From the cell containing the given text, extract its center point as [X, Y] coordinate. 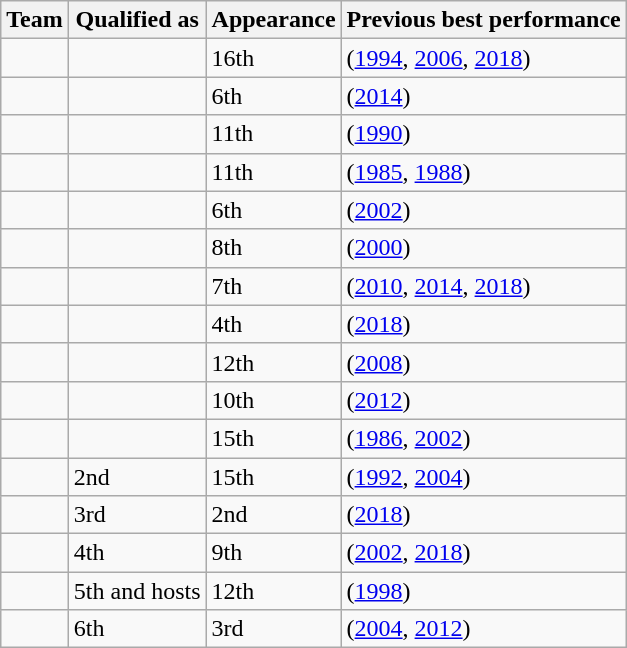
(2002) [484, 210]
8th [274, 248]
(1992, 2004) [484, 477]
16th [274, 58]
5th and hosts [137, 591]
Team [35, 20]
(2002, 2018) [484, 553]
(2008) [484, 362]
(2000) [484, 248]
(1994, 2006, 2018) [484, 58]
(1998) [484, 591]
(1986, 2002) [484, 438]
(2014) [484, 96]
Appearance [274, 20]
(2012) [484, 400]
9th [274, 553]
7th [274, 286]
(2010, 2014, 2018) [484, 286]
Qualified as [137, 20]
(2004, 2012) [484, 629]
Previous best performance [484, 20]
10th [274, 400]
(1985, 1988) [484, 172]
(1990) [484, 134]
